Extract the (x, y) coordinate from the center of the cell holding the provided text.  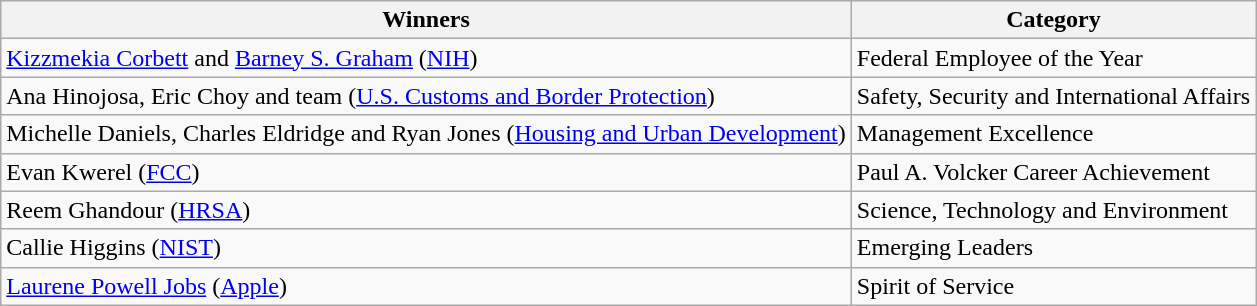
Category (1053, 20)
Laurene Powell Jobs (Apple) (426, 286)
Callie Higgins (NIST) (426, 248)
Reem Ghandour (HRSA) (426, 210)
Paul A. Volcker Career Achievement (1053, 172)
Winners (426, 20)
Michelle Daniels, Charles Eldridge and Ryan Jones (Housing and Urban Development) (426, 134)
Ana Hinojosa, Eric Choy and team (U.S. Customs and Border Protection) (426, 96)
Federal Employee of the Year (1053, 58)
Safety, Security and International Affairs (1053, 96)
Kizzmekia Corbett and Barney S. Graham (NIH) (426, 58)
Management Excellence (1053, 134)
Science, Technology and Environment (1053, 210)
Evan Kwerel (FCC) (426, 172)
Spirit of Service (1053, 286)
Emerging Leaders (1053, 248)
